Provide the [X, Y] coordinate of the cell's center where the given text is located.  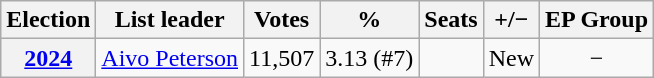
Aivo Peterson [170, 58]
+/− [511, 20]
− [597, 58]
List leader [170, 20]
EP Group [597, 20]
11,507 [282, 58]
Election [48, 20]
% [370, 20]
Seats [451, 20]
2024 [48, 58]
Votes [282, 20]
New [511, 58]
3.13 (#7) [370, 58]
